Output the (x, y) coordinate of the center of the cell containing the given text.  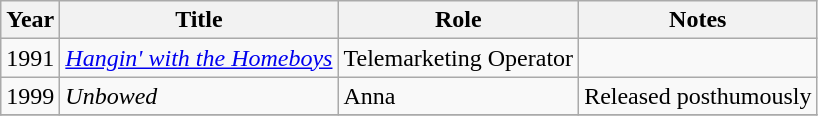
Unbowed (199, 96)
1991 (30, 58)
1999 (30, 96)
Hangin' with the Homeboys (199, 58)
Released posthumously (698, 96)
Title (199, 20)
Telemarketing Operator (458, 58)
Year (30, 20)
Anna (458, 96)
Notes (698, 20)
Role (458, 20)
